For the text-containing cell, return its midpoint in [x, y] coordinate format. 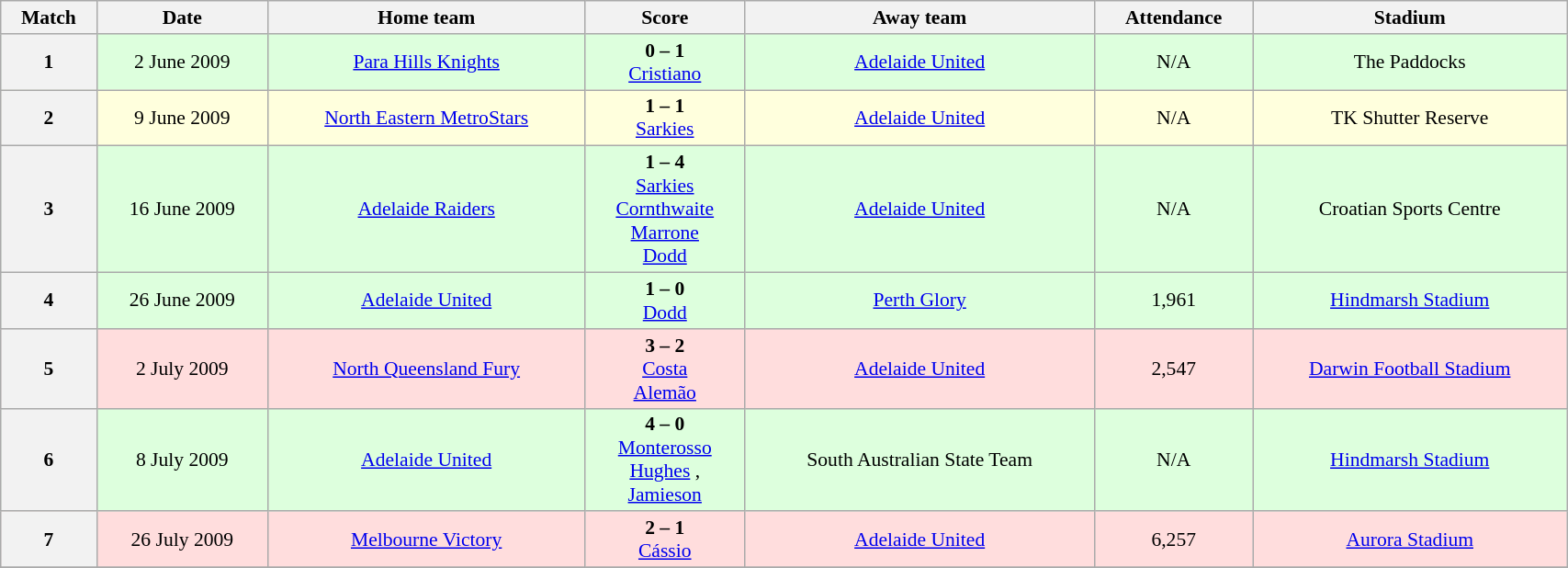
2,547 [1174, 369]
2 – 1Cássio [665, 540]
1,961 [1174, 301]
1 [49, 62]
North Eastern MetroStars [426, 118]
Para Hills Knights [426, 62]
Adelaide Raiders [426, 210]
1 – 4Sarkies Cornthwaite Marrone Dodd [665, 210]
3 [49, 210]
Aurora Stadium [1410, 540]
Perth Glory [920, 301]
2 [49, 118]
Darwin Football Stadium [1410, 369]
South Australian State Team [920, 460]
26 June 2009 [182, 301]
Home team [426, 17]
Date [182, 17]
1 – 1Sarkies [665, 118]
Croatian Sports Centre [1410, 210]
4 – 0Monterosso Hughes , Jamieson [665, 460]
4 [49, 301]
The Paddocks [1410, 62]
6,257 [1174, 540]
0 – 1Cristiano [665, 62]
5 [49, 369]
TK Shutter Reserve [1410, 118]
6 [49, 460]
Away team [920, 17]
Melbourne Victory [426, 540]
2 July 2009 [182, 369]
7 [49, 540]
1 – 0Dodd [665, 301]
Stadium [1410, 17]
North Queensland Fury [426, 369]
Match [49, 17]
26 July 2009 [182, 540]
9 June 2009 [182, 118]
8 July 2009 [182, 460]
16 June 2009 [182, 210]
3 – 2Costa Alemão [665, 369]
Score [665, 17]
2 June 2009 [182, 62]
Attendance [1174, 17]
